Return (X, Y) of the center of cell containing provided text 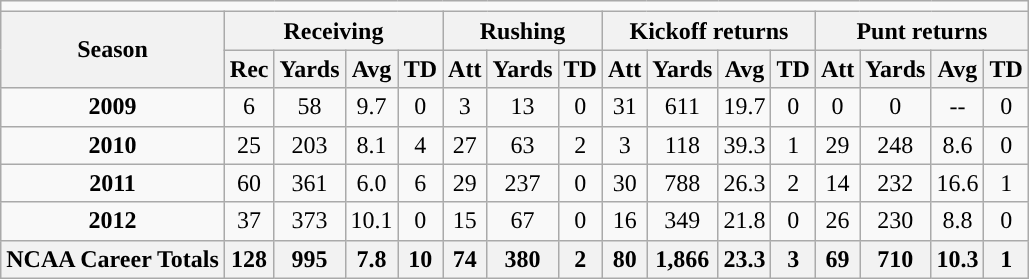
58 (310, 107)
237 (522, 183)
9.7 (372, 107)
8.6 (958, 145)
26 (837, 221)
1,866 (682, 259)
349 (682, 221)
10 (420, 259)
27 (465, 145)
10.1 (372, 221)
16 (624, 221)
2009 (113, 107)
-- (958, 107)
15 (465, 221)
Rushing (523, 31)
995 (310, 259)
8.1 (372, 145)
2011 (113, 183)
230 (896, 221)
39.3 (744, 145)
Season (113, 50)
13 (522, 107)
7.8 (372, 259)
2012 (113, 221)
63 (522, 145)
380 (522, 259)
4 (420, 145)
232 (896, 183)
Punt returns (922, 31)
NCAA Career Totals (113, 259)
128 (249, 259)
21.8 (744, 221)
14 (837, 183)
30 (624, 183)
37 (249, 221)
23.3 (744, 259)
80 (624, 259)
Rec (249, 69)
26.3 (744, 183)
8.8 (958, 221)
10.3 (958, 259)
74 (465, 259)
16.6 (958, 183)
373 (310, 221)
Kickoff returns (708, 31)
203 (310, 145)
31 (624, 107)
2010 (113, 145)
25 (249, 145)
19.7 (744, 107)
118 (682, 145)
248 (896, 145)
67 (522, 221)
Receiving (333, 31)
788 (682, 183)
361 (310, 183)
60 (249, 183)
710 (896, 259)
6.0 (372, 183)
69 (837, 259)
611 (682, 107)
